Pinpoint the cell where the given text exists, returning its [X, Y] midpoint coordinate. 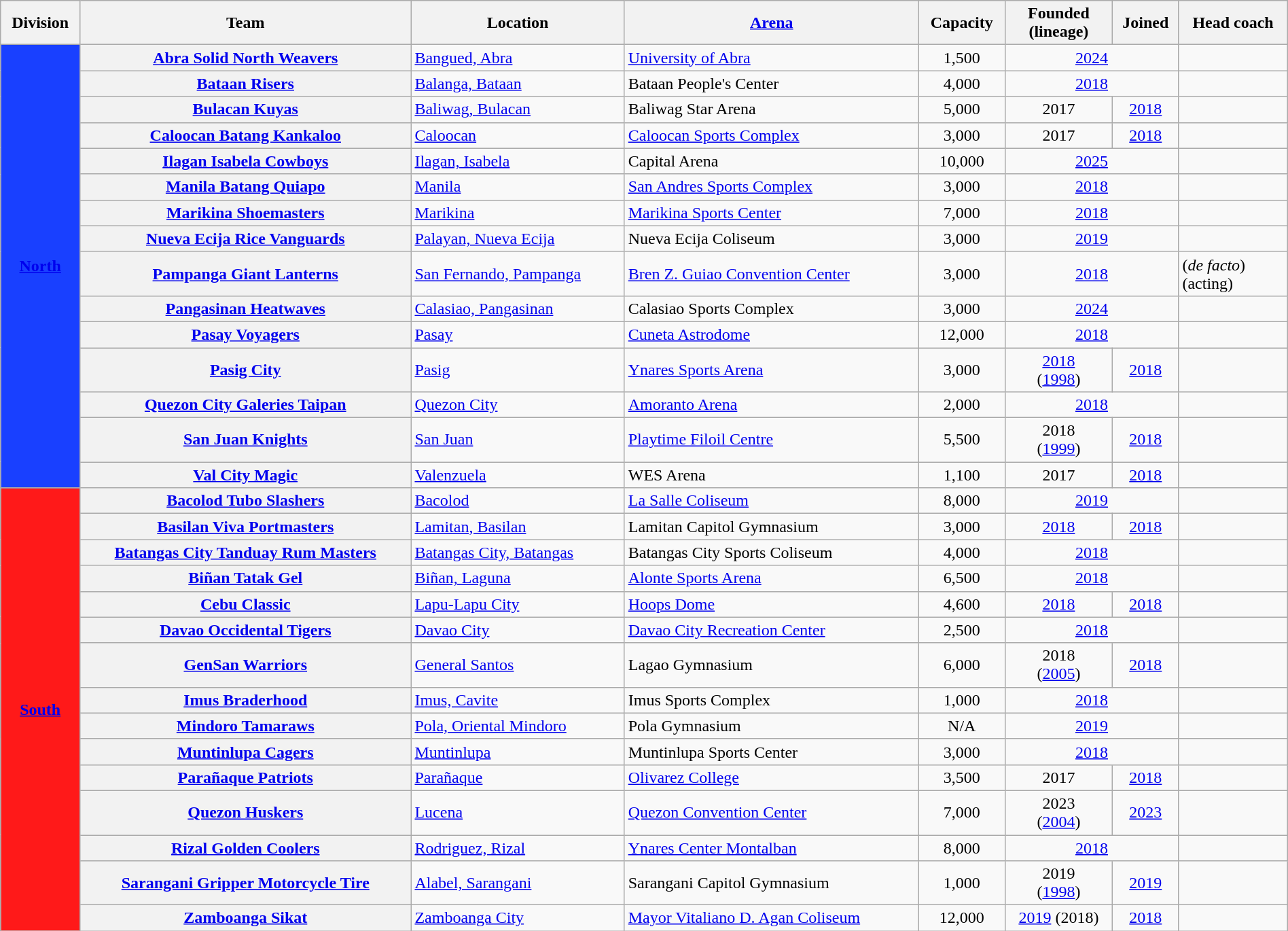
San Juan Knights [246, 440]
2018(1998) [1058, 370]
Hoops Dome [772, 604]
University of Abra [772, 58]
Muntinlupa Cagers [246, 752]
South [41, 709]
Manila [518, 187]
Marikina Shoemasters [246, 213]
Zamboanga City [518, 918]
General Santos [518, 665]
Bangued, Abra [518, 58]
Caloocan [518, 135]
Manila Batang Quiapo [246, 187]
10,000 [962, 161]
Nueva Ecija Rice Vanguards [246, 239]
Palayan, Nueva Ecija [518, 239]
Calasiao, Pangasinan [518, 309]
WES Arena [772, 475]
Calasiao Sports Complex [772, 309]
2018 (1999) [1058, 440]
Team [246, 23]
San Fernando, Pampanga [518, 273]
San Juan [518, 440]
4,600 [962, 604]
5,000 [962, 109]
Playtime Filoil Centre [772, 440]
Marikina [518, 213]
Quezon City Galeries Taipan [246, 405]
2019 (1998) [1058, 883]
Alonte Sports Arena [772, 578]
6,500 [962, 578]
Valenzuela [518, 475]
Davao City [518, 630]
Imus, Cavite [518, 700]
Bataan People's Center [772, 84]
Capacity [962, 23]
Quezon Convention Center [772, 813]
Batangas City Sports Coliseum [772, 552]
Olivarez College [772, 777]
Founded (lineage) [1058, 23]
Quezon Huskers [246, 813]
Marikina Sports Center [772, 213]
2019 (2018) [1058, 918]
Ilagan, Isabela [518, 161]
2023 [1145, 813]
Rizal Golden Coolers [246, 847]
Imus Sports Complex [772, 700]
5,500 [962, 440]
Pangasinan Heatwaves [246, 309]
Batangas City Tanduay Rum Masters [246, 552]
Zamboanga Sikat [246, 918]
Capital Arena [772, 161]
Val City Magic [246, 475]
Nueva Ecija Coliseum [772, 239]
2,000 [962, 405]
Ilagan Isabela Cowboys [246, 161]
San Andres Sports Complex [772, 187]
1,100 [962, 475]
Muntinlupa [518, 752]
Pasig [518, 370]
Location [518, 23]
Head coach [1233, 23]
Baliwag Star Arena [772, 109]
2023 (2004) [1058, 813]
Lamitan, Basilan [518, 527]
Bacolod Tubo Slashers [246, 501]
Pola, Oriental Mindoro [518, 726]
6,000 [962, 665]
Pasay [518, 334]
Biñan Tatak Gel [246, 578]
Quezon City [518, 405]
GenSan Warriors [246, 665]
Bren Z. Guiao Convention Center [772, 273]
Mindoro Tamaraws [246, 726]
Division [41, 23]
N/A [962, 726]
Pasay Voyagers [246, 334]
Balanga, Bataan [518, 84]
(de facto) (acting) [1233, 273]
3,500 [962, 777]
Sarangani Gripper Motorcycle Tire [246, 883]
North [41, 266]
Alabel, Sarangani [518, 883]
Davao Occidental Tigers [246, 630]
La Salle Coliseum [772, 501]
2,500 [962, 630]
Imus Braderhood [246, 700]
Pampanga Giant Lanterns [246, 273]
Mayor Vitaliano D. Agan Coliseum [772, 918]
Parañaque [518, 777]
Bacolod [518, 501]
Lucena [518, 813]
Cuneta Astrodome [772, 334]
Amoranto Arena [772, 405]
Lagao Gymnasium [772, 665]
Arena [772, 23]
Bulacan Kuyas [246, 109]
Baliwag, Bulacan [518, 109]
2025 [1092, 161]
Biñan, Laguna [518, 578]
Ynares Sports Arena [772, 370]
Basilan Viva Portmasters [246, 527]
Joined [1145, 23]
Caloocan Batang Kankaloo [246, 135]
Batangas City, Batangas [518, 552]
2018 (2005) [1058, 665]
Parañaque Patriots [246, 777]
Abra Solid North Weavers [246, 58]
Rodriguez, Rizal [518, 847]
Caloocan Sports Complex [772, 135]
Pasig City [246, 370]
Muntinlupa Sports Center [772, 752]
Pola Gymnasium [772, 726]
Lapu-Lapu City [518, 604]
Davao City Recreation Center [772, 630]
Ynares Center Montalban [772, 847]
Lamitan Capitol Gymnasium [772, 527]
Cebu Classic [246, 604]
Sarangani Capitol Gymnasium [772, 883]
1,500 [962, 58]
Bataan Risers [246, 84]
